Pinpoint the cell where the given text exists, returning its [X, Y] midpoint coordinate. 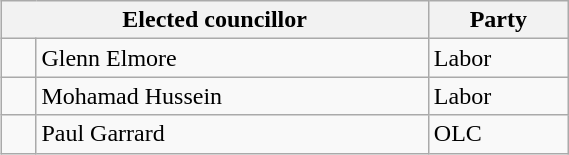
Glenn Elmore [232, 58]
Mohamad Hussein [232, 96]
Party [498, 20]
Elected councillor [214, 20]
OLC [498, 134]
Paul Garrard [232, 134]
